Output the (X, Y) coordinate of the center of the cell containing the given text.  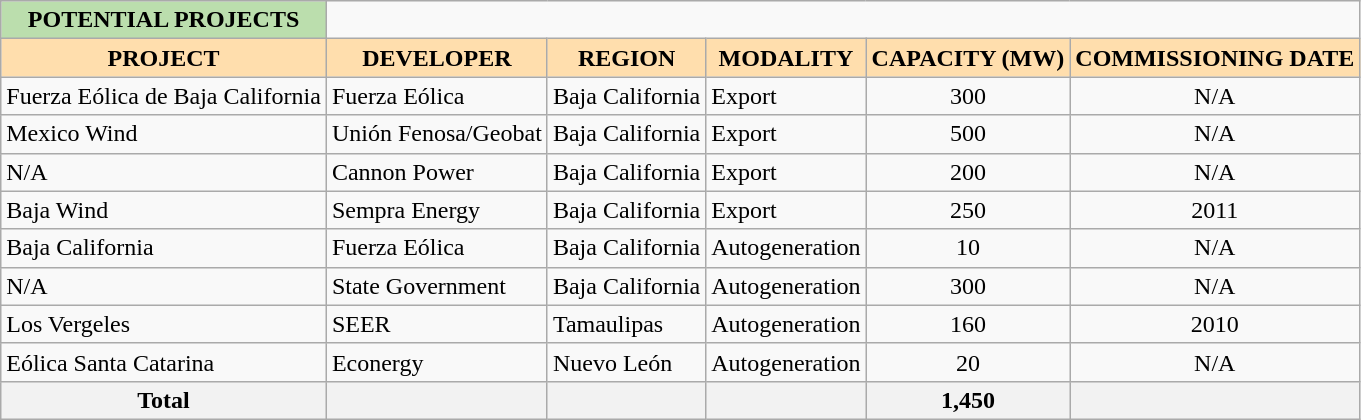
Fuerza Eólica de Baja California (164, 96)
160 (968, 324)
1,450 (968, 400)
Nuevo León (626, 362)
CAPACITY (MW) (968, 58)
Eólica Santa Catarina (164, 362)
2010 (1215, 324)
REGION (626, 58)
Cannon Power (436, 172)
2011 (1215, 210)
10 (968, 248)
20 (968, 362)
Mexico Wind (164, 134)
SEER (436, 324)
Sempra Energy (436, 210)
200 (968, 172)
500 (968, 134)
Total (164, 400)
Los Vergeles (164, 324)
COMMISSIONING DATE (1215, 58)
Baja Wind (164, 210)
State Government (436, 286)
DEVELOPER (436, 58)
Tamaulipas (626, 324)
250 (968, 210)
MODALITY (786, 58)
Econergy (436, 362)
Unión Fenosa/Geobat (436, 134)
POTENTIAL PROJECTS (164, 20)
PROJECT (164, 58)
